Locate the cell with the specified text and output its [X, Y] center coordinate. 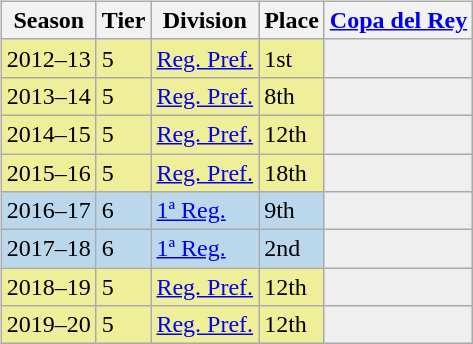
2013–14 [48, 96]
Division [205, 20]
2012–13 [48, 58]
Place [292, 20]
2018–19 [48, 287]
2016–17 [48, 211]
18th [292, 173]
2015–16 [48, 173]
2019–20 [48, 325]
9th [292, 211]
Tier [124, 20]
2nd [292, 249]
Copa del Rey [398, 20]
2017–18 [48, 249]
1st [292, 58]
2014–15 [48, 134]
8th [292, 96]
Season [48, 20]
